Provide the [x, y] coordinate of the cell's center where the given text is located.  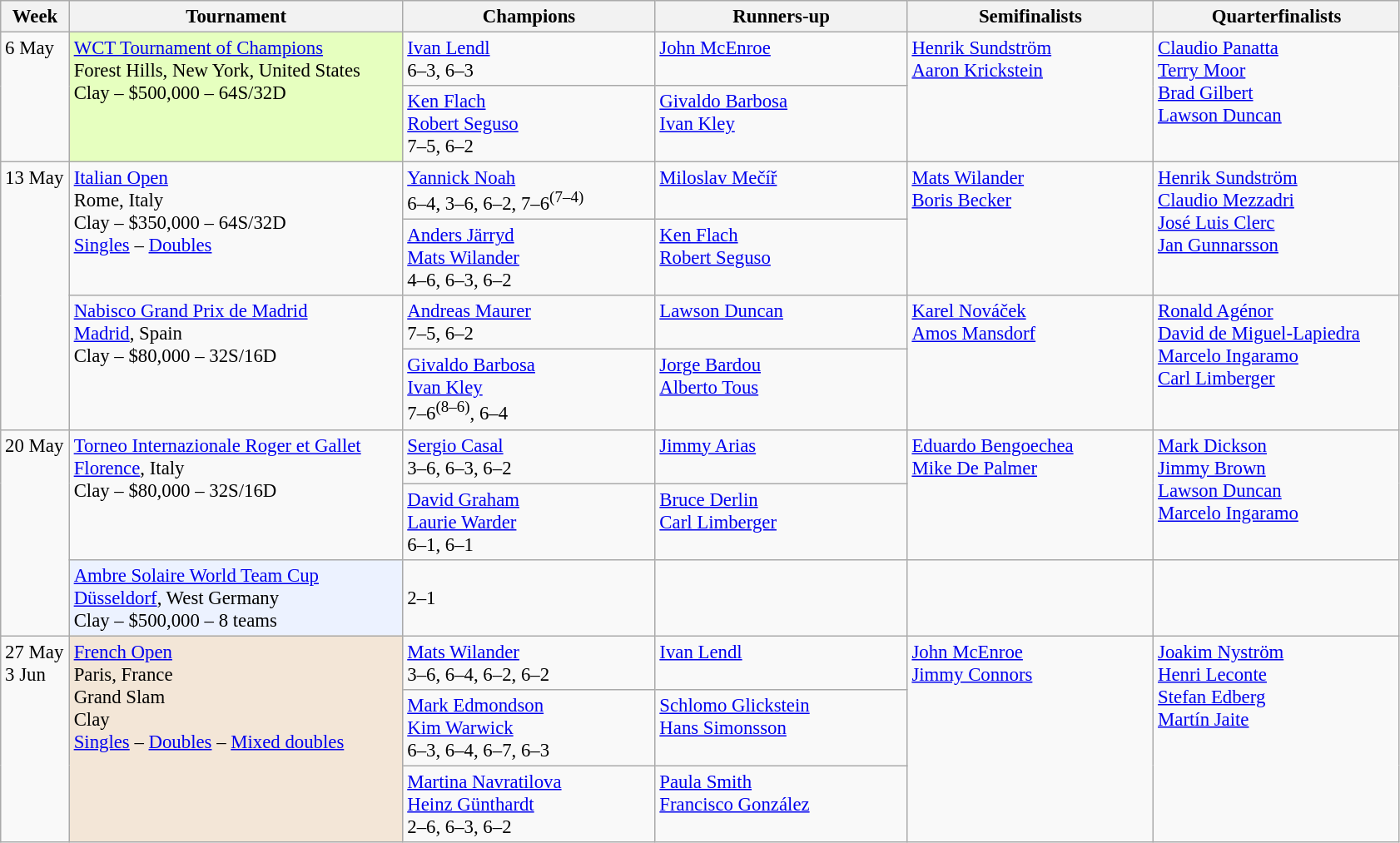
27 May3 Jun [35, 739]
2–1 [529, 598]
Ken Flach Robert Seguso [781, 258]
Givaldo Barbosa Ivan Kley [781, 124]
Yannick Noah 6–4, 3–6, 6–2, 7–6(7–4) [529, 191]
Mats Wilander3–6, 6–4, 6–2, 6–2 [529, 662]
Torneo Internazionale Roger et Gallet Florence, ItalyClay – $80,000 – 32S/16D [236, 494]
Champions [529, 17]
Anders Järryd Mats Wilander 4–6, 6–3, 6–2 [529, 258]
13 May [35, 296]
Jimmy Arias [781, 456]
Mark Edmondson Kim Warwick6–3, 6–4, 6–7, 6–3 [529, 728]
Givaldo Barbosa Ivan Kley 7–6(8–6), 6–4 [529, 389]
Nabisco Grand Prix de Madrid Madrid, SpainClay – $80,000 – 32S/16D [236, 363]
Claudio Panatta Terry Moor Brad Gilbert Lawson Duncan [1277, 97]
Schlomo Glickstein Hans Simonsson [781, 728]
Karel Nováček Amos Mansdorf [1030, 363]
Ivan Lendl [781, 662]
Eduardo Bengoechea Mike De Palmer [1030, 494]
6 May [35, 97]
Henrik Sundström Claudio Mezzadri José Luis Clerc Jan Gunnarsson [1277, 230]
Italian Open Rome, ItalyClay – $350,000 – 64S/32D Singles – Doubles [236, 230]
French Open Paris, FranceGrand SlamClaySingles – Doubles – Mixed doubles [236, 739]
Ambre Solaire World Team Cup Düsseldorf, West GermanyClay – $500,000 – 8 teams [236, 598]
Sergio Casal 3–6, 6–3, 6–2 [529, 456]
WCT Tournament of Champions Forest Hills, New York, United StatesClay – $500,000 – 64S/32D [236, 97]
Joakim Nyström Henri Leconte Stefan Edberg Martín Jaite [1277, 739]
Martina Navratilova Heinz Günthardt2–6, 6–3, 6–2 [529, 804]
John McEnroe [781, 60]
Mark Dickson Jimmy Brown Lawson Duncan Marcelo Ingaramo [1277, 494]
Miloslav Mečíř [781, 191]
Ronald Agénor David de Miguel-Lapiedra Marcelo Ingaramo Carl Limberger [1277, 363]
Andreas Maurer 7–5, 6–2 [529, 323]
Ivan Lendl 6–3, 6–3 [529, 60]
Ken Flach Robert Seguso 7–5, 6–2 [529, 124]
Semifinalists [1030, 17]
20 May [35, 533]
Henrik Sundström Aaron Krickstein [1030, 97]
Lawson Duncan [781, 323]
Quarterfinalists [1277, 17]
Paula Smith Francisco González [781, 804]
Mats Wilander Boris Becker [1030, 230]
Runners-up [781, 17]
David Graham Laurie Warder 6–1, 6–1 [529, 522]
Jorge Bardou Alberto Tous [781, 389]
Bruce Derlin Carl Limberger [781, 522]
Week [35, 17]
Tournament [236, 17]
John McEnroe Jimmy Connors [1030, 739]
